Detect which cell encompasses the target text, then output its [X, Y] center coordinate. 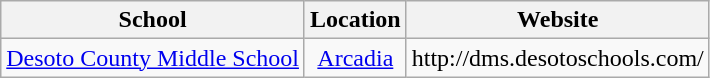
Location [355, 20]
Website [558, 20]
http://dms.desotoschools.com/ [558, 58]
School [153, 20]
Desoto County Middle School [153, 58]
Arcadia [355, 58]
